Determine the [X, Y] coordinate at the center of the cell enclosing the given text.  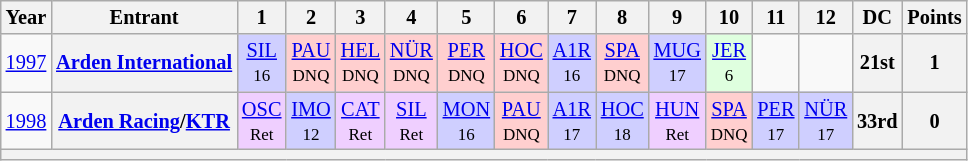
OSCRet [262, 121]
Points [935, 17]
HOC18 [622, 121]
NÜRDNQ [412, 63]
5 [466, 17]
10 [729, 17]
JER6 [729, 63]
3 [360, 17]
IMO12 [310, 121]
Arden International [144, 63]
0 [935, 121]
SILRet [412, 121]
Arden Racing/KTR [144, 121]
12 [826, 17]
21st [877, 63]
1997 [26, 63]
11 [776, 17]
MUG17 [678, 63]
Entrant [144, 17]
DC [877, 17]
PERDNQ [466, 63]
33rd [877, 121]
MON16 [466, 121]
2 [310, 17]
A1R17 [572, 121]
HUNRet [678, 121]
4 [412, 17]
8 [622, 17]
Year [26, 17]
CATRet [360, 121]
6 [522, 17]
HOCDNQ [522, 63]
9 [678, 17]
A1R16 [572, 63]
1998 [26, 121]
PER17 [776, 121]
SIL16 [262, 63]
NÜR17 [826, 121]
7 [572, 17]
HELDNQ [360, 63]
